Scan for the cell matching the given text and deliver its (X, Y) coordinate at center. 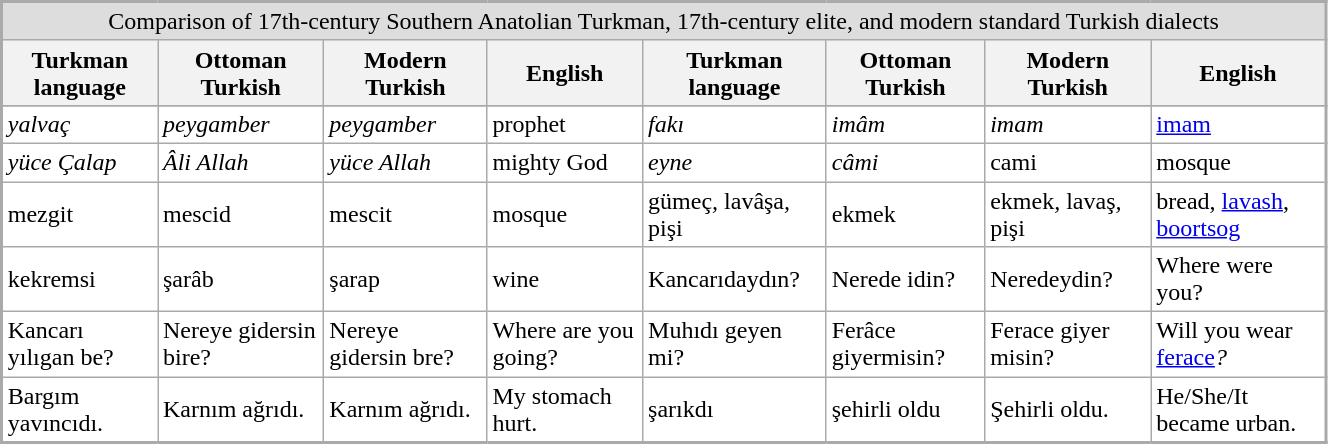
câmi (905, 162)
Bargım yavıncıdı. (80, 410)
mescit (406, 214)
mezgit (80, 214)
prophet (565, 124)
kekremsi (80, 280)
eyne (735, 162)
mescid (241, 214)
Âli Allah (241, 162)
cami (1068, 162)
Kancarıdaydın? (735, 280)
yüce Allah (406, 162)
ekmek, lavaş, pişi (1068, 214)
fakı (735, 124)
imâm (905, 124)
gümeç, lavâşa, pişi (735, 214)
bread, lavash, boortsog (1238, 214)
Will you wear ferace? (1238, 344)
wine (565, 280)
Where were you? (1238, 280)
ekmek (905, 214)
Ferace giyer misin? (1068, 344)
Nereye gidersin bire? (241, 344)
şarâb (241, 280)
yüce Çalap (80, 162)
Comparison of 17th-century Southern Anatolian Turkman, 17th-century elite, and modern standard Turkish dialects (664, 22)
şarap (406, 280)
şehirli oldu (905, 410)
Where are you going? (565, 344)
Neredeydin? (1068, 280)
mighty God (565, 162)
Kancarı yılıgan be? (80, 344)
Muhıdı geyen mi? (735, 344)
Şehirli oldu. (1068, 410)
Ferâce giyermisin? (905, 344)
He/She/It became urban. (1238, 410)
My stomach hurt. (565, 410)
yalvaç (80, 124)
Nerede idin? (905, 280)
Nereye gidersin bre? (406, 344)
şarıkdı (735, 410)
